Search for the cell housing the specified text and yield its (x, y) center coordinate. 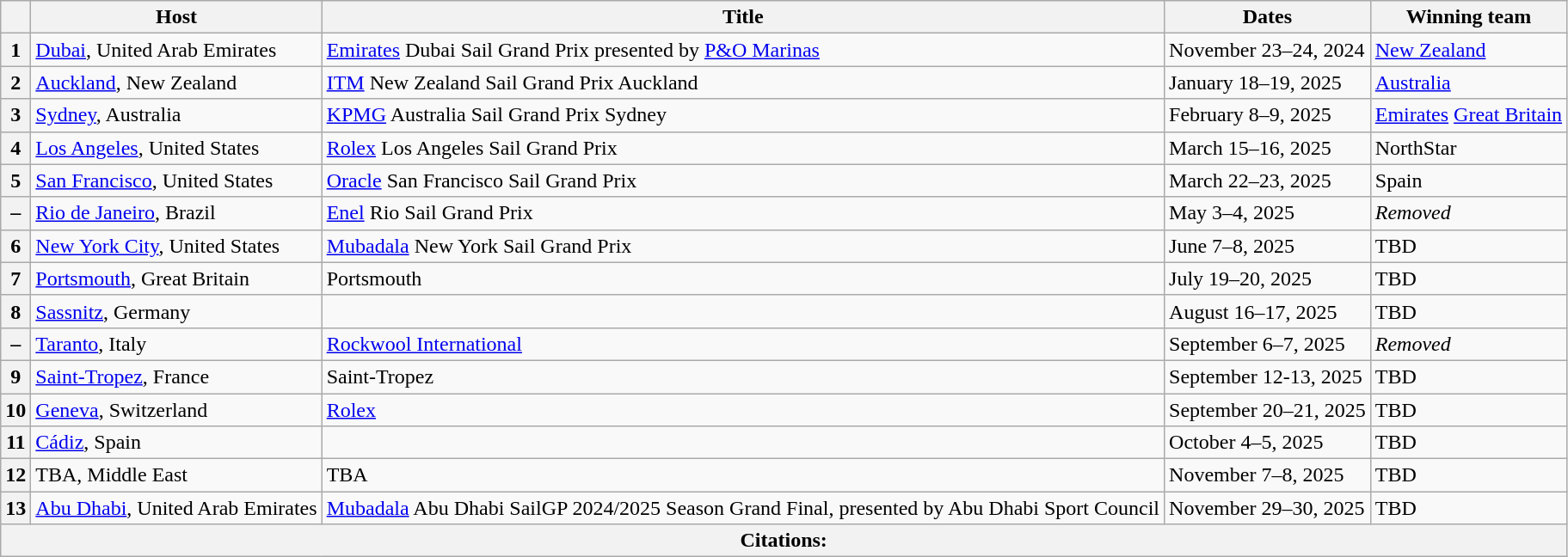
Dates (1268, 17)
TBA, Middle East (176, 475)
11 (15, 443)
Citations: (784, 541)
Title (743, 17)
4 (15, 148)
Australia (1468, 83)
Emirates Great Britain (1468, 115)
Host (176, 17)
Spain (1468, 181)
5 (15, 181)
New Zealand (1468, 50)
June 7–8, 2025 (1268, 246)
KPMG Australia Sail Grand Prix Sydney (743, 115)
Saint-Tropez (743, 376)
TBA (743, 475)
May 3–4, 2025 (1268, 213)
March 22–23, 2025 (1268, 181)
Mubadala Abu Dhabi SailGP 2024/2025 Season Grand Final, presented by Abu Dhabi Sport Council (743, 508)
October 4–5, 2025 (1268, 443)
New York City, United States (176, 246)
November 7–8, 2025 (1268, 475)
2 (15, 83)
November 29–30, 2025 (1268, 508)
1 (15, 50)
6 (15, 246)
8 (15, 311)
Oracle San Francisco Sail Grand Prix (743, 181)
San Francisco, United States (176, 181)
Dubai, United Arab Emirates (176, 50)
NorthStar (1468, 148)
Taranto, Italy (176, 344)
Winning team (1468, 17)
Rio de Janeiro, Brazil (176, 213)
3 (15, 115)
Portsmouth, Great Britain (176, 278)
March 15–16, 2025 (1268, 148)
Geneva, Switzerland (176, 410)
Cádiz, Spain (176, 443)
12 (15, 475)
Enel Rio Sail Grand Prix (743, 213)
September 12-13, 2025 (1268, 376)
February 8–9, 2025 (1268, 115)
Rolex (743, 410)
September 20–21, 2025 (1268, 410)
Rolex Los Angeles Sail Grand Prix (743, 148)
Auckland, New Zealand (176, 83)
January 18–19, 2025 (1268, 83)
13 (15, 508)
Portsmouth (743, 278)
Rockwool International (743, 344)
Sydney, Australia (176, 115)
August 16–17, 2025 (1268, 311)
Abu Dhabi, United Arab Emirates (176, 508)
10 (15, 410)
Los Angeles, United States (176, 148)
Mubadala New York Sail Grand Prix (743, 246)
Saint-Tropez, France (176, 376)
7 (15, 278)
Emirates Dubai Sail Grand Prix presented by P&O Marinas (743, 50)
November 23–24, 2024 (1268, 50)
September 6–7, 2025 (1268, 344)
9 (15, 376)
Sassnitz, Germany (176, 311)
ITM New Zealand Sail Grand Prix Auckland (743, 83)
July 19–20, 2025 (1268, 278)
